Output the [X, Y] coordinate of the center of the cell containing the given text.  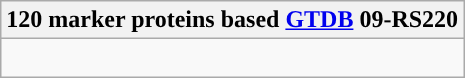
120 marker proteins based GTDB 09-RS220 [232, 20]
